Output the [x, y] coordinate of the center of the cell containing the given text.  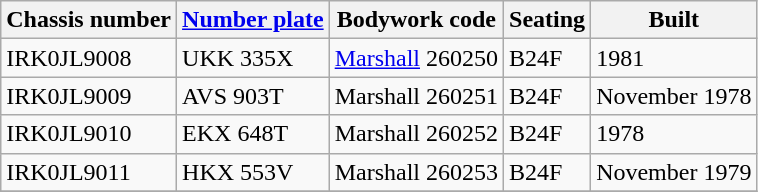
IRK0JL9009 [89, 96]
EKX 648T [254, 134]
1978 [674, 134]
AVS 903T [254, 96]
November 1978 [674, 96]
Marshall 260252 [416, 134]
Seating [548, 20]
IRK0JL9011 [89, 172]
HKX 553V [254, 172]
Bodywork code [416, 20]
Number plate [254, 20]
Marshall 260250 [416, 58]
November 1979 [674, 172]
IRK0JL9008 [89, 58]
1981 [674, 58]
IRK0JL9010 [89, 134]
Marshall 260253 [416, 172]
Marshall 260251 [416, 96]
Built [674, 20]
Chassis number [89, 20]
UKK 335X [254, 58]
